For the text-containing cell, return its midpoint in [x, y] coordinate format. 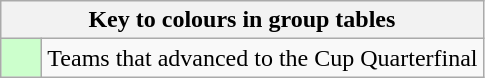
Teams that advanced to the Cup Quarterfinal [262, 58]
Key to colours in group tables [242, 20]
